Extract the [x, y] coordinate from the center of the cell holding the provided text.  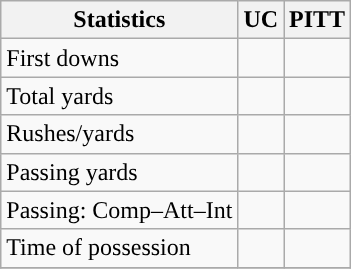
UC [261, 20]
Statistics [120, 20]
First downs [120, 58]
Time of possession [120, 248]
Total yards [120, 96]
Rushes/yards [120, 134]
Passing: Comp–Att–Int [120, 210]
Passing yards [120, 172]
PITT [318, 20]
